Find where the given text appears and provide that cell's center as [X, Y] coordinate. 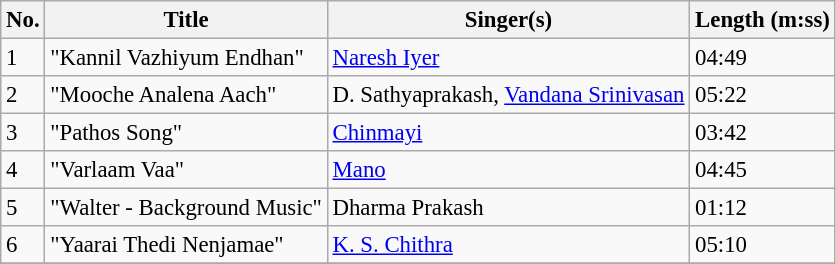
Title [186, 20]
Length (m:ss) [762, 20]
"Yaarai Thedi Nenjamae" [186, 245]
04:49 [762, 58]
"Pathos Song" [186, 133]
No. [23, 20]
3 [23, 133]
K. S. Chithra [508, 245]
04:45 [762, 170]
Dharma Prakash [508, 208]
01:12 [762, 208]
Mano [508, 170]
Naresh Iyer [508, 58]
4 [23, 170]
"Varlaam Vaa" [186, 170]
1 [23, 58]
5 [23, 208]
Singer(s) [508, 20]
2 [23, 95]
05:10 [762, 245]
6 [23, 245]
05:22 [762, 95]
"Kannil Vazhiyum Endhan" [186, 58]
03:42 [762, 133]
"Mooche Analena Aach" [186, 95]
Chinmayi [508, 133]
D. Sathyaprakash, Vandana Srinivasan [508, 95]
"Walter - Background Music" [186, 208]
